Detect which cell encompasses the target text, then output its [x, y] center coordinate. 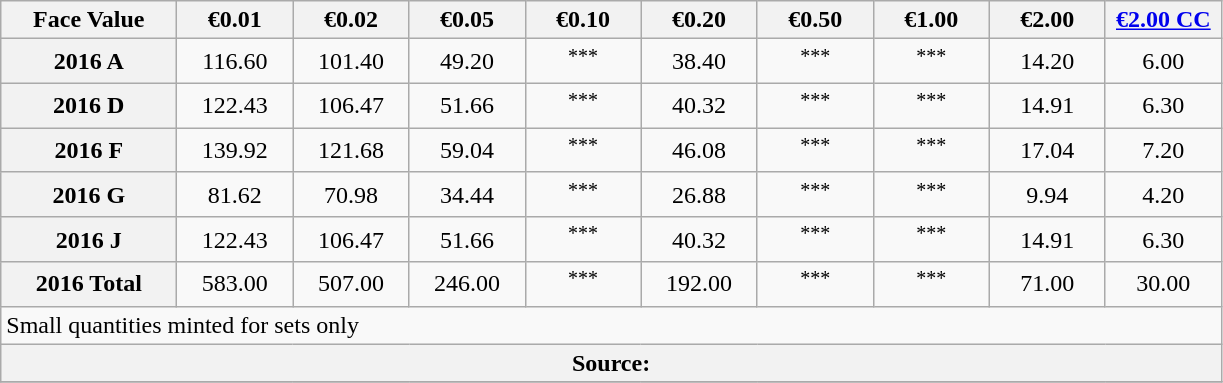
2016 G [89, 194]
81.62 [235, 194]
9.94 [1047, 194]
246.00 [467, 284]
14.20 [1047, 62]
6.00 [1163, 62]
€0.10 [583, 20]
€0.05 [467, 20]
38.40 [699, 62]
Source: [612, 363]
Small quantities minted for sets only [612, 325]
2016 A [89, 62]
507.00 [351, 284]
4.20 [1163, 194]
121.68 [351, 150]
71.00 [1047, 284]
€0.01 [235, 20]
192.00 [699, 284]
2016 Total [89, 284]
70.98 [351, 194]
2016 F [89, 150]
€1.00 [931, 20]
30.00 [1163, 284]
2016 J [89, 240]
€2.00 CC [1163, 20]
€0.50 [815, 20]
49.20 [467, 62]
139.92 [235, 150]
€2.00 [1047, 20]
59.04 [467, 150]
17.04 [1047, 150]
26.88 [699, 194]
116.60 [235, 62]
46.08 [699, 150]
583.00 [235, 284]
34.44 [467, 194]
Face Value [89, 20]
€0.20 [699, 20]
€0.02 [351, 20]
2016 D [89, 106]
7.20 [1163, 150]
101.40 [351, 62]
